Extract the [x, y] coordinate from the center of the cell holding the provided text.  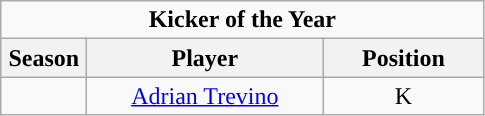
K [404, 96]
Season [44, 58]
Player [205, 58]
Adrian Trevino [205, 96]
Kicker of the Year [242, 20]
Position [404, 58]
